Output the [X, Y] coordinate of the center of the cell containing the given text.  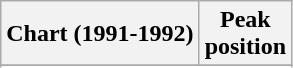
Peakposition [245, 34]
Chart (1991-1992) [100, 34]
